Pinpoint the cell where the given text exists, returning its [x, y] midpoint coordinate. 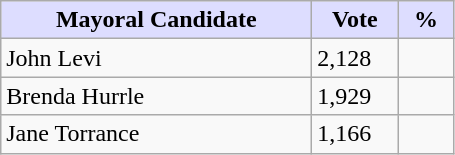
Mayoral Candidate [156, 20]
Brenda Hurrle [156, 96]
1,166 [355, 134]
Vote [355, 20]
Jane Torrance [156, 134]
2,128 [355, 58]
% [426, 20]
John Levi [156, 58]
1,929 [355, 96]
